Find where the given text appears and provide that cell's center as [X, Y] coordinate. 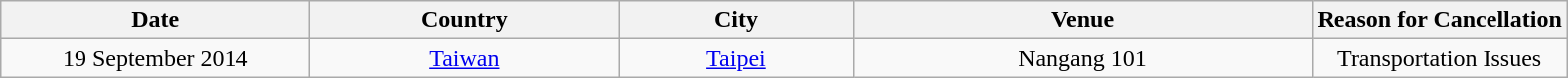
Taipei [736, 58]
19 September 2014 [155, 58]
Nangang 101 [1083, 58]
Transportation Issues [1439, 58]
Reason for Cancellation [1439, 20]
Taiwan [465, 58]
Date [155, 20]
Venue [1083, 20]
Country [465, 20]
City [736, 20]
